Output the [x, y] coordinate of the center of the cell containing the given text.  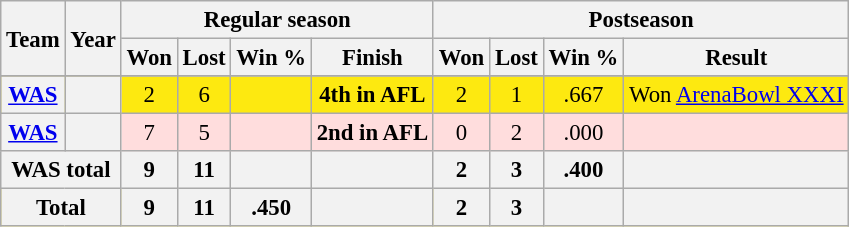
.000 [583, 133]
Won ArenaBowl XXXI [736, 95]
Year [93, 38]
Regular season [277, 20]
.400 [583, 170]
Total [61, 208]
Postseason [640, 20]
2nd in AFL [372, 133]
5 [204, 133]
Finish [372, 58]
Result [736, 58]
.450 [271, 208]
4th in AFL [372, 95]
Team [33, 38]
0 [461, 133]
6 [204, 95]
1 [517, 95]
7 [149, 133]
WAS total [61, 170]
.667 [583, 95]
